Locate the cell with the specified text and output its (x, y) center coordinate. 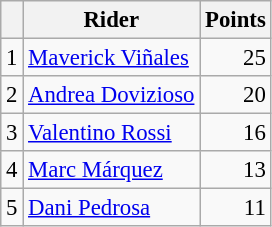
Maverick Viñales (112, 58)
13 (236, 170)
25 (236, 58)
1 (12, 58)
5 (12, 208)
4 (12, 170)
Rider (112, 20)
Valentino Rossi (112, 133)
3 (12, 133)
Marc Márquez (112, 170)
20 (236, 95)
11 (236, 208)
2 (12, 95)
Dani Pedrosa (112, 208)
16 (236, 133)
Points (236, 20)
Andrea Dovizioso (112, 95)
